Identify which cell holds the provided text, then report its [X, Y] central coordinate. 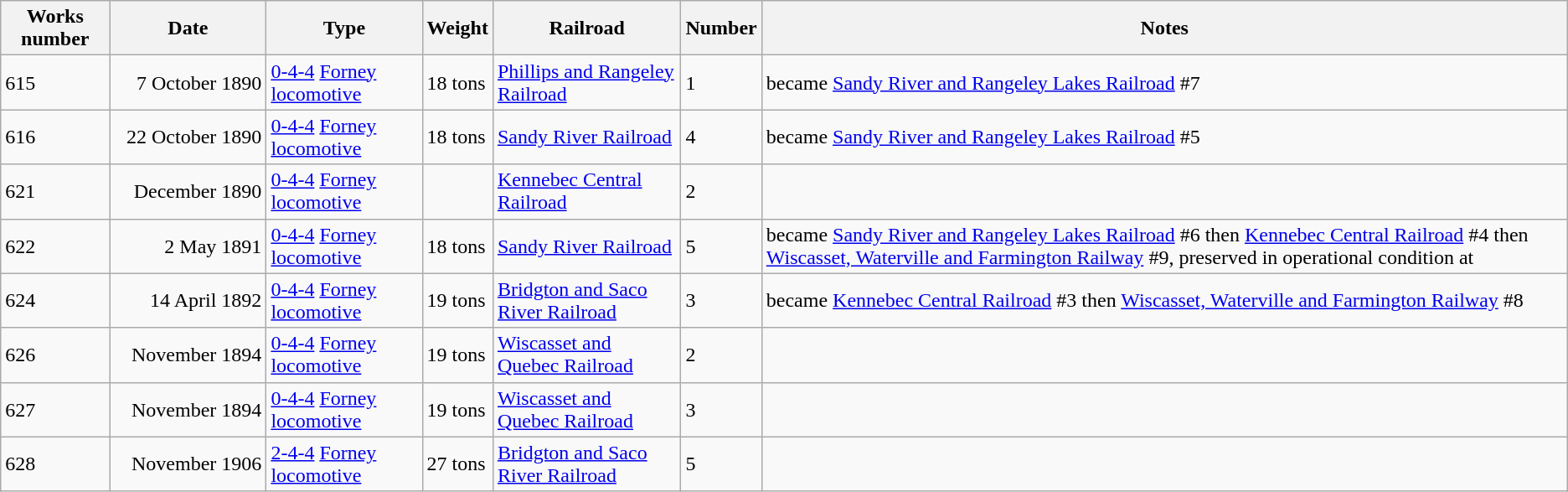
Kennebec Central Railroad [586, 191]
4 [721, 137]
2 May 1891 [188, 246]
616 [55, 137]
627 [55, 409]
Weight [457, 28]
became Sandy River and Rangeley Lakes Railroad #5 [1164, 137]
Railroad [586, 28]
628 [55, 464]
615 [55, 82]
621 [55, 191]
Date [188, 28]
Type [344, 28]
626 [55, 355]
became Sandy River and Rangeley Lakes Railroad #7 [1164, 82]
Number [721, 28]
December 1890 [188, 191]
Phillips and Rangeley Railroad [586, 82]
Notes [1164, 28]
624 [55, 300]
became Kennebec Central Railroad #3 then Wiscasset, Waterville and Farmington Railway #8 [1164, 300]
7 October 1890 [188, 82]
22 October 1890 [188, 137]
27 tons [457, 464]
1 [721, 82]
Works number [55, 28]
November 1906 [188, 464]
622 [55, 246]
14 April 1892 [188, 300]
2-4-4 Forney locomotive [344, 464]
